For the text-containing cell, return its midpoint in [X, Y] coordinate format. 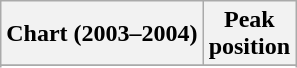
Chart (2003–2004) [102, 34]
Peakposition [249, 34]
